Identify which cell holds the provided text, then report its [x, y] central coordinate. 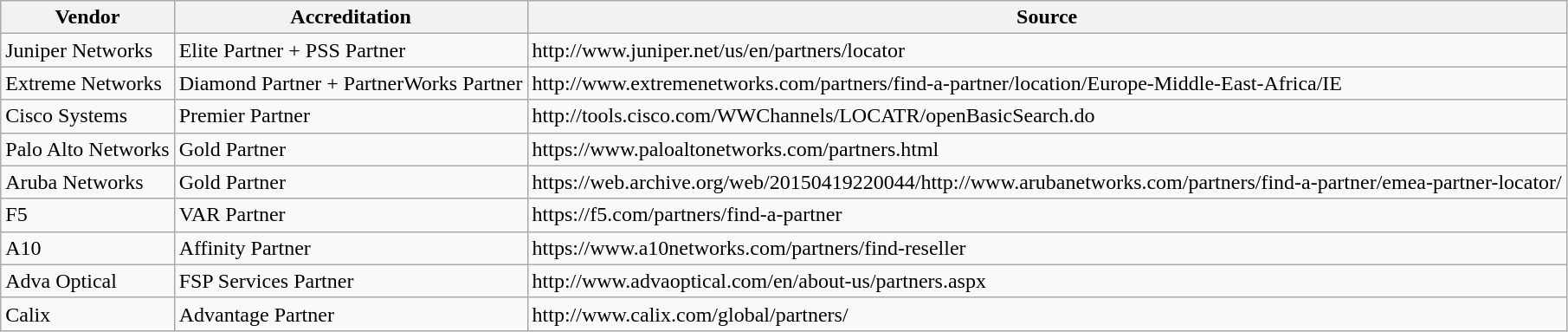
Affinity Partner [351, 248]
Juniper Networks [87, 50]
Elite Partner + PSS Partner [351, 50]
http://tools.cisco.com/WWChannels/LOCATR/openBasicSearch.do [1047, 116]
http://www.calix.com/global/partners/ [1047, 314]
A10 [87, 248]
Vendor [87, 17]
Palo Alto Networks [87, 149]
https://web.archive.org/web/20150419220044/http://www.arubanetworks.com/partners/find-a-partner/emea-partner-locator/ [1047, 182]
http://www.advaoptical.com/en/about-us/partners.aspx [1047, 281]
Calix [87, 314]
Source [1047, 17]
Premier Partner [351, 116]
Extreme Networks [87, 83]
Cisco Systems [87, 116]
Adva Optical [87, 281]
F5 [87, 215]
FSP Services Partner [351, 281]
Diamond Partner + PartnerWorks Partner [351, 83]
http://www.juniper.net/us/en/partners/locator [1047, 50]
Aruba Networks [87, 182]
https://www.paloaltonetworks.com/partners.html [1047, 149]
VAR Partner [351, 215]
https://f5.com/partners/find-a-partner [1047, 215]
https://www.a10networks.com/partners/find-reseller [1047, 248]
Advantage Partner [351, 314]
Accreditation [351, 17]
http://www.extremenetworks.com/partners/find-a-partner/location/Europe-Middle-East-Africa/IE [1047, 83]
